Return the (X, Y) coordinate for the center point of the cell that contains the specified text.  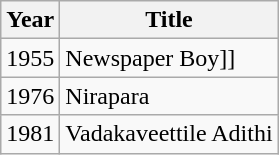
1976 (30, 96)
Title (169, 20)
Year (30, 20)
Vadakaveettile Adithi (169, 134)
Newspaper Boy]] (169, 58)
1955 (30, 58)
1981 (30, 134)
Nirapara (169, 96)
